Locate the cell with the specified text and output its (x, y) center coordinate. 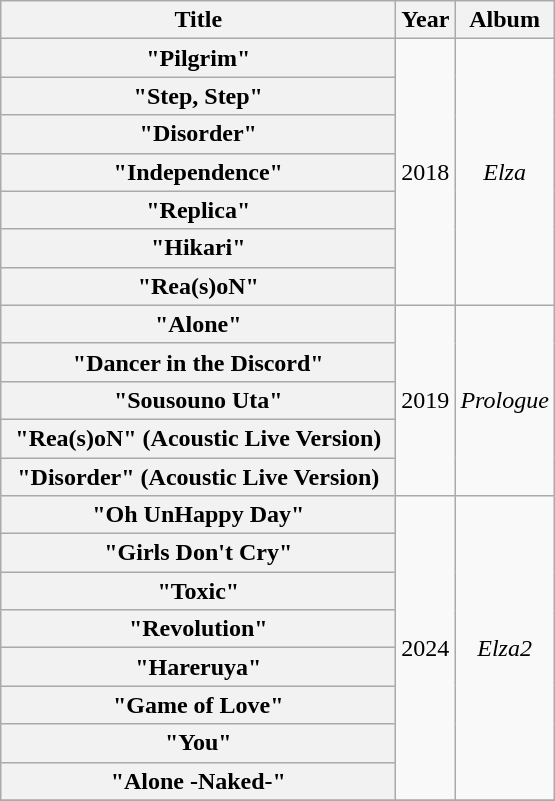
"Independence" (198, 172)
"Sousouno Uta" (198, 400)
"Alone -Naked-" (198, 781)
"Revolution" (198, 629)
"Game of Love" (198, 705)
Album (504, 20)
"Alone" (198, 324)
Year (426, 20)
Prologue (504, 400)
"Replica" (198, 210)
"Hareruya" (198, 667)
"Toxic" (198, 591)
"Rea(s)oN" (198, 286)
"Dancer in the Discord" (198, 362)
"Girls Don't Cry" (198, 553)
2019 (426, 400)
"Oh UnHappy Day" (198, 515)
Elza (504, 172)
2024 (426, 648)
2018 (426, 172)
"Pilgrim" (198, 58)
"Disorder" (Acoustic Live Version) (198, 477)
"Disorder" (198, 134)
"You" (198, 743)
Title (198, 20)
"Step, Step" (198, 96)
"Rea(s)oN" (Acoustic Live Version) (198, 438)
Elza2 (504, 648)
"Hikari" (198, 248)
